Search for the cell housing the specified text and yield its (x, y) center coordinate. 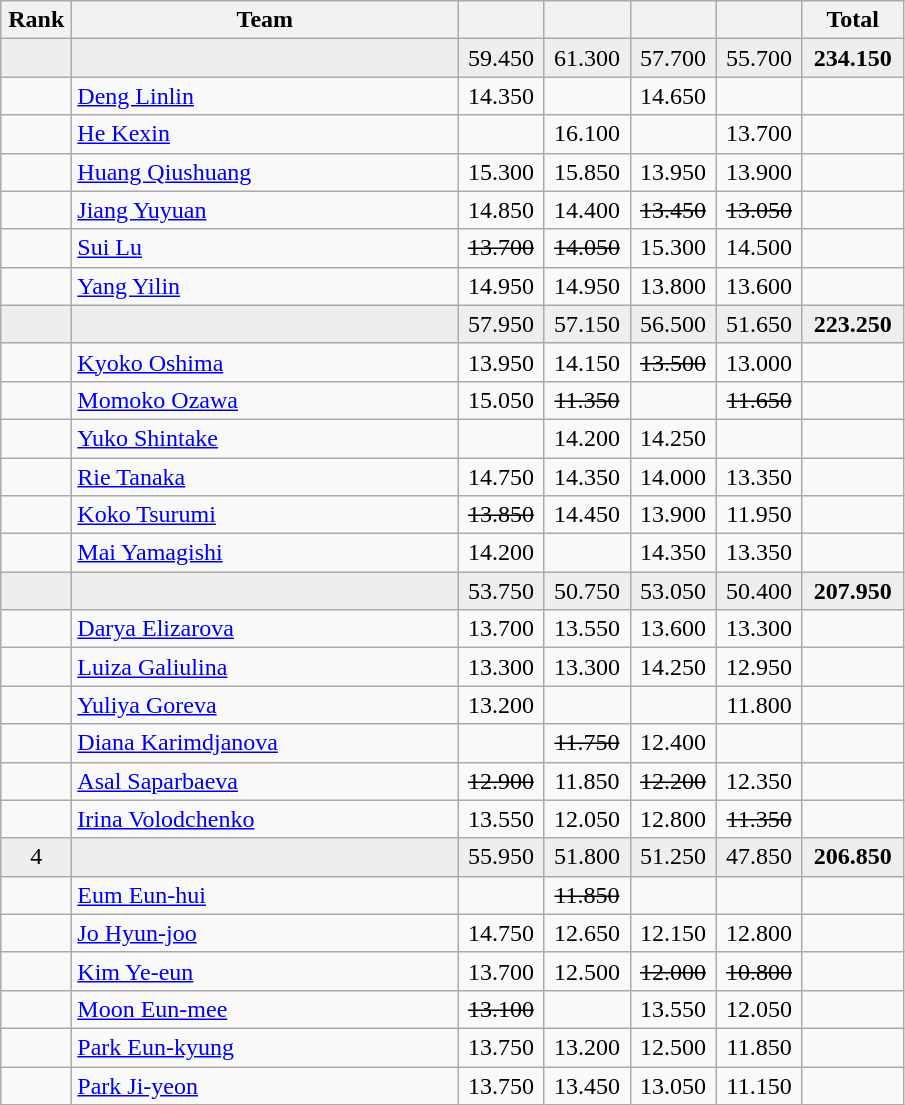
207.950 (852, 591)
12.650 (587, 933)
13.850 (501, 515)
Rank (36, 20)
13.800 (673, 286)
53.050 (673, 591)
11.650 (759, 400)
12.950 (759, 667)
Huang Qiushuang (265, 172)
14.850 (501, 210)
11.750 (587, 743)
50.750 (587, 591)
4 (36, 857)
He Kexin (265, 134)
14.650 (673, 96)
Park Eun-kyung (265, 1047)
51.800 (587, 857)
Diana Karimdjanova (265, 743)
Darya Elizarova (265, 629)
Irina Volodchenko (265, 819)
Jo Hyun-joo (265, 933)
13.100 (501, 1009)
12.000 (673, 971)
Deng Linlin (265, 96)
Luiza Galiulina (265, 667)
Koko Tsurumi (265, 515)
Team (265, 20)
13.500 (673, 362)
Kyoko Oshima (265, 362)
12.200 (673, 781)
Mai Yamagishi (265, 553)
Kim Ye-eun (265, 971)
56.500 (673, 324)
14.000 (673, 477)
14.150 (587, 362)
Total (852, 20)
13.000 (759, 362)
223.250 (852, 324)
57.150 (587, 324)
12.400 (673, 743)
Asal Saparbaeva (265, 781)
15.850 (587, 172)
53.750 (501, 591)
51.250 (673, 857)
Yuko Shintake (265, 438)
12.900 (501, 781)
47.850 (759, 857)
55.950 (501, 857)
59.450 (501, 58)
15.050 (501, 400)
Rie Tanaka (265, 477)
12.350 (759, 781)
14.450 (587, 515)
Momoko Ozawa (265, 400)
206.850 (852, 857)
11.150 (759, 1085)
Yang Yilin (265, 286)
Sui Lu (265, 248)
51.650 (759, 324)
14.500 (759, 248)
50.400 (759, 591)
61.300 (587, 58)
55.700 (759, 58)
11.950 (759, 515)
12.150 (673, 933)
234.150 (852, 58)
57.700 (673, 58)
16.100 (587, 134)
57.950 (501, 324)
Jiang Yuyuan (265, 210)
14.050 (587, 248)
10.800 (759, 971)
Park Ji-yeon (265, 1085)
Eum Eun-hui (265, 895)
14.400 (587, 210)
Moon Eun-mee (265, 1009)
Yuliya Goreva (265, 705)
11.800 (759, 705)
